Pinpoint the cell where the given text exists, returning its [X, Y] midpoint coordinate. 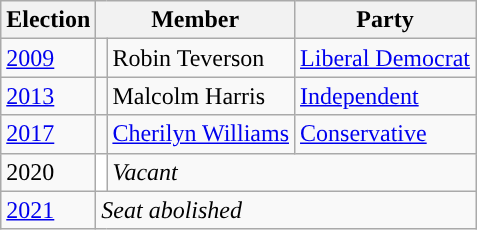
2020 [48, 172]
Vacant [292, 172]
Election [48, 20]
Cherilyn Williams [201, 134]
2009 [48, 58]
2017 [48, 134]
Conservative [386, 134]
Liberal Democrat [386, 58]
Seat abolished [286, 210]
2013 [48, 96]
Member [196, 20]
2021 [48, 210]
Robin Teverson [201, 58]
Party [386, 20]
Malcolm Harris [201, 96]
Independent [386, 96]
